Identify which cell holds the provided text, then report its (X, Y) central coordinate. 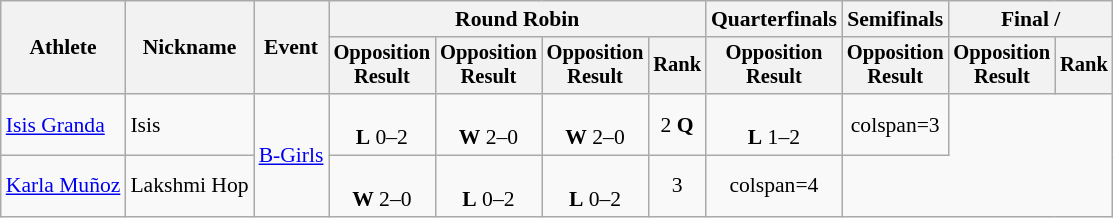
Quarterfinals (774, 19)
Isis Granda (64, 124)
colspan=4 (774, 186)
Lakshmi Hop (189, 186)
2 Q (677, 124)
Karla Muñoz (64, 186)
colspan=3 (896, 124)
3 (677, 186)
Semifinals (896, 19)
Final / (1031, 19)
Nickname (189, 48)
Athlete (64, 48)
Event (292, 48)
Isis (189, 124)
L 1–2 (774, 124)
Round Robin (518, 19)
B-Girls (292, 155)
